Determine the [x, y] coordinate at the center of the cell enclosing the given text.  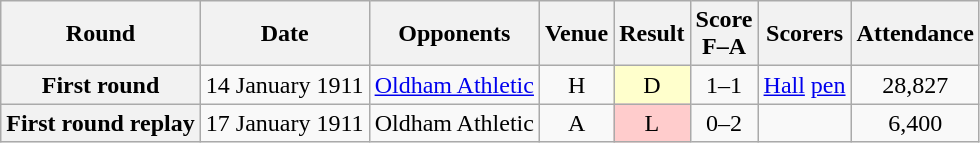
First round replay [101, 123]
14 January 1911 [284, 85]
Venue [576, 34]
6,400 [915, 123]
Date [284, 34]
First round [101, 85]
0–2 [724, 123]
D [652, 85]
H [576, 85]
ScoreF–A [724, 34]
Round [101, 34]
Attendance [915, 34]
Result [652, 34]
Scorers [804, 34]
1–1 [724, 85]
Opponents [454, 34]
L [652, 123]
28,827 [915, 85]
Hall pen [804, 85]
17 January 1911 [284, 123]
A [576, 123]
